Locate the cell with the specified text and output its (x, y) center coordinate. 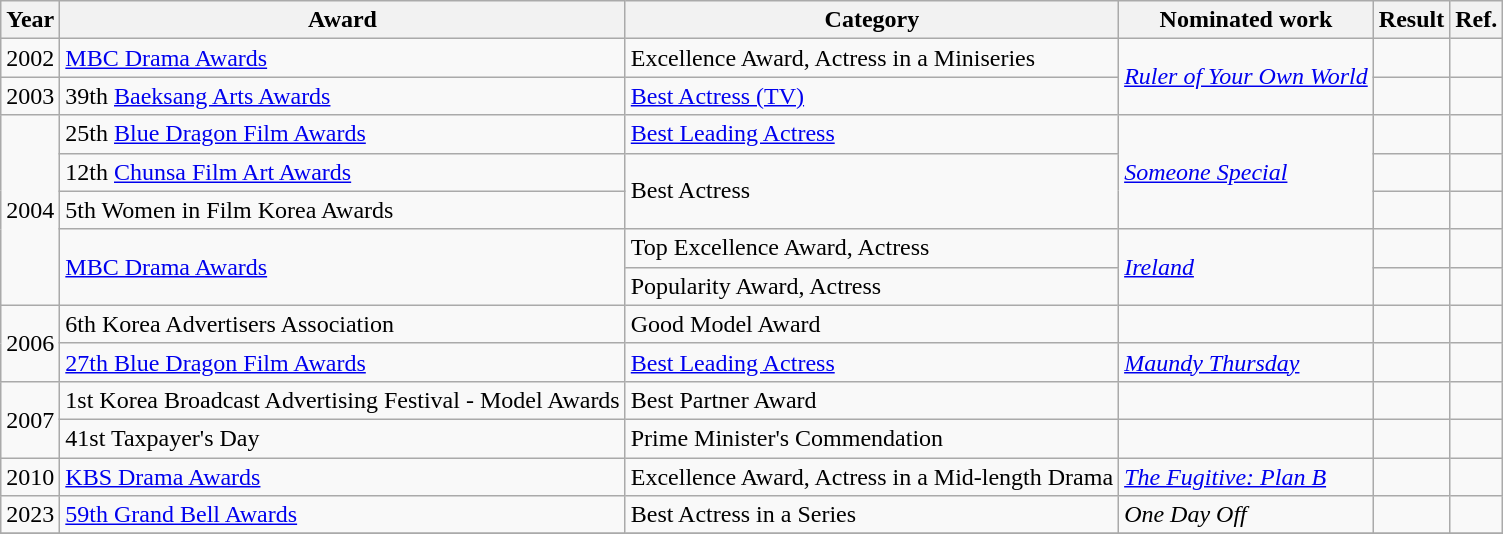
Popularity Award, Actress (872, 286)
Nominated work (1246, 20)
25th Blue Dragon Film Awards (342, 134)
Award (342, 20)
Good Model Award (872, 324)
Year (30, 20)
Ref. (1476, 20)
12th Chunsa Film Art Awards (342, 172)
One Day Off (1246, 515)
27th Blue Dragon Film Awards (342, 362)
Best Actress (872, 191)
Maundy Thursday (1246, 362)
Someone Special (1246, 172)
Best Partner Award (872, 400)
KBS Drama Awards (342, 477)
Result (1411, 20)
Ruler of Your Own World (1246, 77)
Top Excellence Award, Actress (872, 248)
2002 (30, 58)
The Fugitive: Plan B (1246, 477)
Prime Minister's Commendation (872, 438)
Best Actress (TV) (872, 96)
2010 (30, 477)
2006 (30, 343)
2003 (30, 96)
2023 (30, 515)
Excellence Award, Actress in a Miniseries (872, 58)
2007 (30, 419)
41st Taxpayer's Day (342, 438)
1st Korea Broadcast Advertising Festival - Model Awards (342, 400)
Category (872, 20)
5th Women in Film Korea Awards (342, 210)
Ireland (1246, 267)
Excellence Award, Actress in a Mid-length Drama (872, 477)
Best Actress in a Series (872, 515)
2004 (30, 210)
6th Korea Advertisers Association (342, 324)
39th Baeksang Arts Awards (342, 96)
59th Grand Bell Awards (342, 515)
